Determine the (X, Y) coordinate at the center of the cell enclosing the given text.  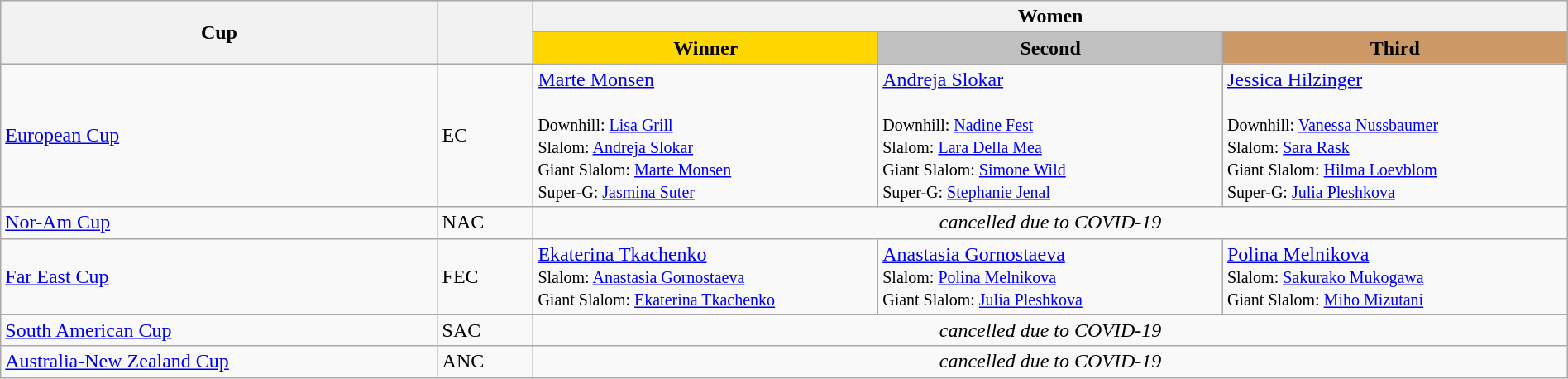
EC (485, 136)
Marte MonsenDownhill: Lisa GrillSlalom: Andreja SlokarGiant Slalom: Marte MonsenSuper-G: Jasmina Suter (706, 136)
Nor-Am Cup (219, 223)
Women (1050, 17)
South American Cup (219, 330)
Cup (219, 32)
ANC (485, 362)
Andreja SlokarDownhill: Nadine FestSlalom: Lara Della MeaGiant Slalom: Simone WildSuper-G: Stephanie Jenal (1050, 136)
FEC (485, 276)
European Cup (219, 136)
Jessica HilzingerDownhill: Vanessa NussbaumerSlalom: Sara RaskGiant Slalom: Hilma LoevblomSuper-G: Julia Pleshkova (1394, 136)
Third (1394, 48)
Ekaterina TkachenkoSlalom: Anastasia GornostaevaGiant Slalom: Ekaterina Tkachenko (706, 276)
Australia-New Zealand Cup (219, 362)
SAC (485, 330)
NAC (485, 223)
Polina MelnikovaSlalom: Sakurako MukogawaGiant Slalom: Miho Mizutani (1394, 276)
Anastasia GornostaevaSlalom: Polina MelnikovaGiant Slalom: Julia Pleshkova (1050, 276)
Winner (706, 48)
Second (1050, 48)
Far East Cup (219, 276)
